Search for the cell housing the specified text and yield its [x, y] center coordinate. 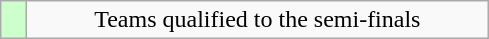
Teams qualified to the semi-finals [258, 20]
